Capture the cell that displays the provided text and extract its [x, y] central coordinate. 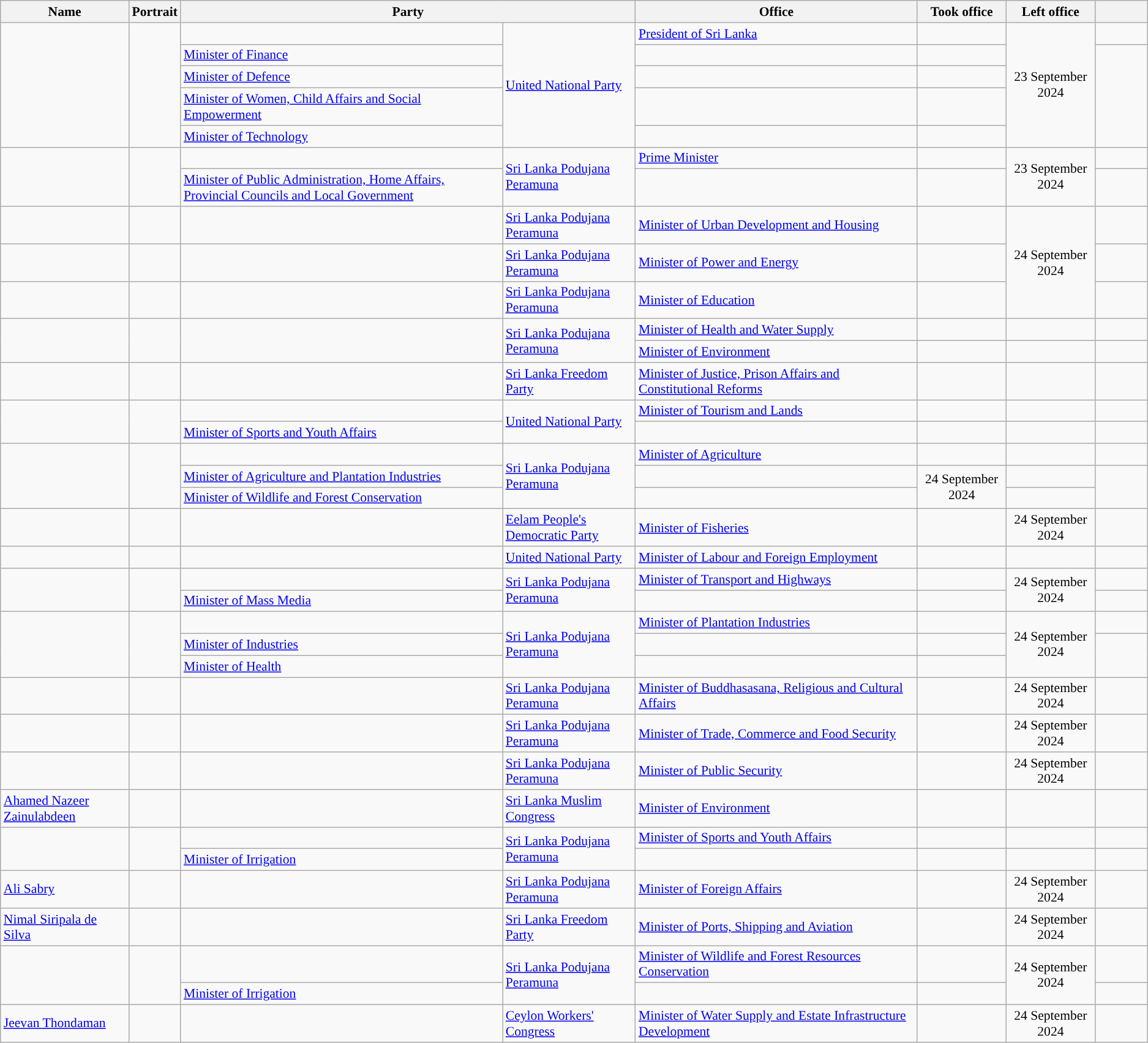
Minister of Justice, Prison Affairs and Constitutional Reforms [776, 381]
Ahamed Nazeer Zainulabdeen [65, 808]
Minister of Fisheries [776, 528]
President of Sri Lanka [776, 34]
Minister of Labour and Foreign Employment [776, 557]
Minister of Wildlife and Forest Conservation [342, 498]
Ali Sabry [65, 889]
Minister of Education [776, 300]
Minister of Water Supply and Estate Infrastructure Development [776, 1024]
Minister of Public Security [776, 770]
Minister of Buddhasasana, Religious and Cultural Affairs [776, 696]
Left office [1051, 12]
Minister of Transport and Highways [776, 579]
Minister of Finance [342, 55]
Minister of Urban Development and Housing [776, 225]
Minister of Women, Child Affairs and Social Empowerment [342, 107]
Minister of Trade, Commerce and Food Security [776, 734]
Sri Lanka Muslim Congress [569, 808]
Minister of Foreign Affairs [776, 889]
Ceylon Workers' Congress [569, 1024]
Minister of Public Administration, Home Affairs, Provincial Councils and Local Government [342, 187]
Minister of Power and Energy [776, 262]
Minister of Defence [342, 77]
Minister of Wildlife and Forest Resources Conservation [776, 964]
Minister of Technology [342, 137]
Minister of Health [342, 666]
Office [776, 12]
Minister of Plantation Industries [776, 623]
Name [65, 12]
Took office [961, 12]
Eelam People's Democratic Party [569, 528]
Minister of Industries [342, 645]
Minister of Agriculture [776, 454]
Minister of Tourism and Lands [776, 411]
Nimal Siripala de Silva [65, 927]
Jeevan Thondaman [65, 1024]
Minister of Health and Water Supply [776, 330]
Party [408, 12]
Prime Minister [776, 158]
Portrait [154, 12]
Minister of Mass Media [342, 601]
Minister of Agriculture and Plantation Industries [342, 476]
Minister of Ports, Shipping and Aviation [776, 927]
